Provide the (X, Y) coordinate of the cell's center where the given text is located.  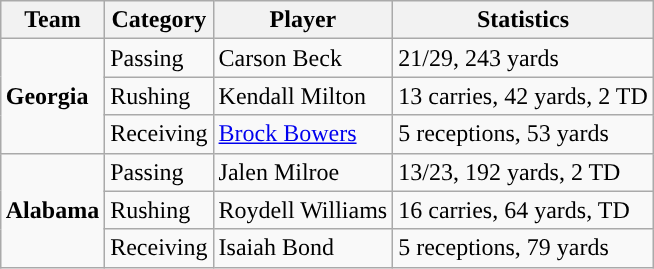
Category (159, 20)
Brock Bowers (303, 134)
Player (303, 20)
Statistics (524, 20)
5 receptions, 53 yards (524, 134)
Kendall Milton (303, 96)
13 carries, 42 yards, 2 TD (524, 96)
5 receptions, 79 yards (524, 248)
16 carries, 64 yards, TD (524, 210)
Roydell Williams (303, 210)
Georgia (52, 96)
Team (52, 20)
Isaiah Bond (303, 248)
Carson Beck (303, 58)
Alabama (52, 210)
Jalen Milroe (303, 172)
21/29, 243 yards (524, 58)
13/23, 192 yards, 2 TD (524, 172)
